Identify which cell holds the provided text, then report its (X, Y) central coordinate. 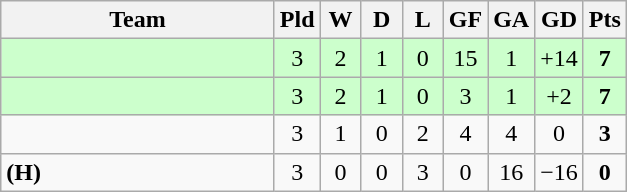
16 (512, 172)
(H) (138, 172)
−16 (560, 172)
Pts (604, 20)
+14 (560, 58)
L (422, 20)
15 (465, 58)
Team (138, 20)
GD (560, 20)
D (382, 20)
GF (465, 20)
W (340, 20)
GA (512, 20)
+2 (560, 96)
Pld (297, 20)
